Output the (x, y) coordinate of the center of the cell containing the given text.  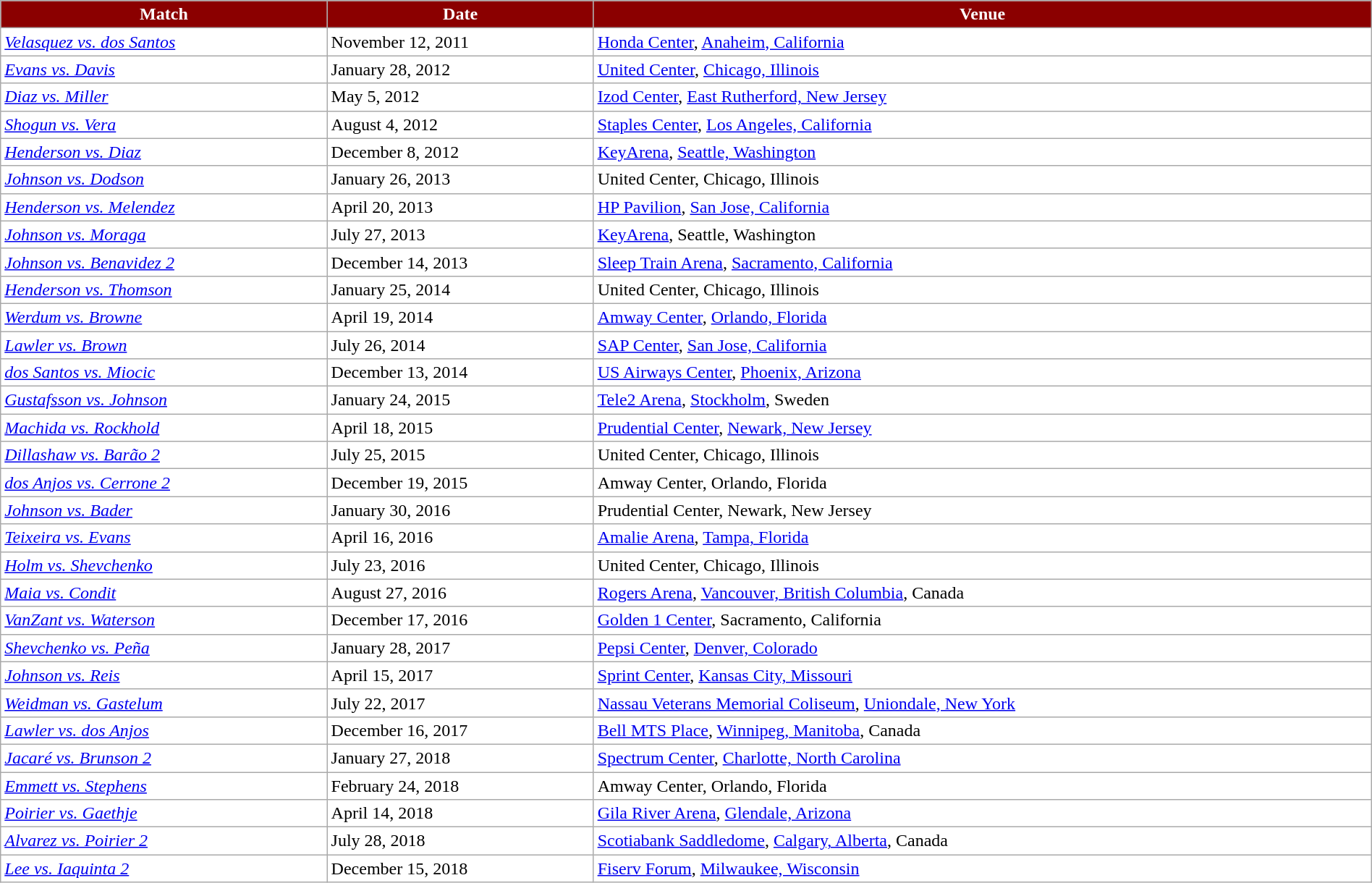
Spectrum Center, Charlotte, North Carolina (983, 758)
Henderson vs. Melendez (164, 207)
January 28, 2012 (460, 69)
July 26, 2014 (460, 345)
Amalie Arena, Tampa, Florida (983, 538)
Fiserv Forum, Milwaukee, Wisconsin (983, 869)
Alvarez vs. Poirier 2 (164, 841)
Werdum vs. Browne (164, 317)
Bell MTS Place, Winnipeg, Manitoba, Canada (983, 730)
Johnson vs. Dodson (164, 179)
December 14, 2013 (460, 262)
Lawler vs. dos Anjos (164, 730)
July 27, 2013 (460, 235)
January 27, 2018 (460, 758)
Scotiabank Saddledome, Calgary, Alberta, Canada (983, 841)
December 13, 2014 (460, 373)
April 18, 2015 (460, 428)
Shevchenko vs. Peña (164, 648)
Lawler vs. Brown (164, 345)
Johnson vs. Benavidez 2 (164, 262)
August 4, 2012 (460, 124)
July 28, 2018 (460, 841)
April 19, 2014 (460, 317)
US Airways Center, Phoenix, Arizona (983, 373)
Sprint Center, Kansas City, Missouri (983, 675)
Teixeira vs. Evans (164, 538)
Poirier vs. Gaethje (164, 814)
Gila River Arena, Glendale, Arizona (983, 814)
Nassau Veterans Memorial Coliseum, Uniondale, New York (983, 703)
December 15, 2018 (460, 869)
Weidman vs. Gastelum (164, 703)
January 25, 2014 (460, 290)
December 16, 2017 (460, 730)
dos Anjos vs. Cerrone 2 (164, 483)
Johnson vs. Moraga (164, 235)
Golden 1 Center, Sacramento, California (983, 620)
April 20, 2013 (460, 207)
Diaz vs. Miller (164, 97)
December 8, 2012 (460, 152)
Date (460, 14)
dos Santos vs. Miocic (164, 373)
July 25, 2015 (460, 455)
Pepsi Center, Denver, Colorado (983, 648)
Rogers Arena, Vancouver, British Columbia, Canada (983, 593)
Staples Center, Los Angeles, California (983, 124)
SAP Center, San Jose, California (983, 345)
Match (164, 14)
December 19, 2015 (460, 483)
Venue (983, 14)
January 30, 2016 (460, 510)
Tele2 Arena, Stockholm, Sweden (983, 400)
November 12, 2011 (460, 42)
Sleep Train Arena, Sacramento, California (983, 262)
VanZant vs. Waterson (164, 620)
Lee vs. Iaquinta 2 (164, 869)
Emmett vs. Stephens (164, 785)
Henderson vs. Thomson (164, 290)
Jacaré vs. Brunson 2 (164, 758)
Johnson vs. Reis (164, 675)
January 24, 2015 (460, 400)
July 22, 2017 (460, 703)
Evans vs. Davis (164, 69)
Gustafsson vs. Johnson (164, 400)
May 5, 2012 (460, 97)
Shogun vs. Vera (164, 124)
Honda Center, Anaheim, California (983, 42)
December 17, 2016 (460, 620)
Dillashaw vs. Barão 2 (164, 455)
April 14, 2018 (460, 814)
April 15, 2017 (460, 675)
Velasquez vs. dos Santos (164, 42)
Machida vs. Rockhold (164, 428)
Izod Center, East Rutherford, New Jersey (983, 97)
Johnson vs. Bader (164, 510)
April 16, 2016 (460, 538)
Maia vs. Condit (164, 593)
Henderson vs. Diaz (164, 152)
Holm vs. Shevchenko (164, 565)
HP Pavilion, San Jose, California (983, 207)
July 23, 2016 (460, 565)
February 24, 2018 (460, 785)
January 28, 2017 (460, 648)
January 26, 2013 (460, 179)
August 27, 2016 (460, 593)
